Capture the cell that displays the provided text and extract its (x, y) central coordinate. 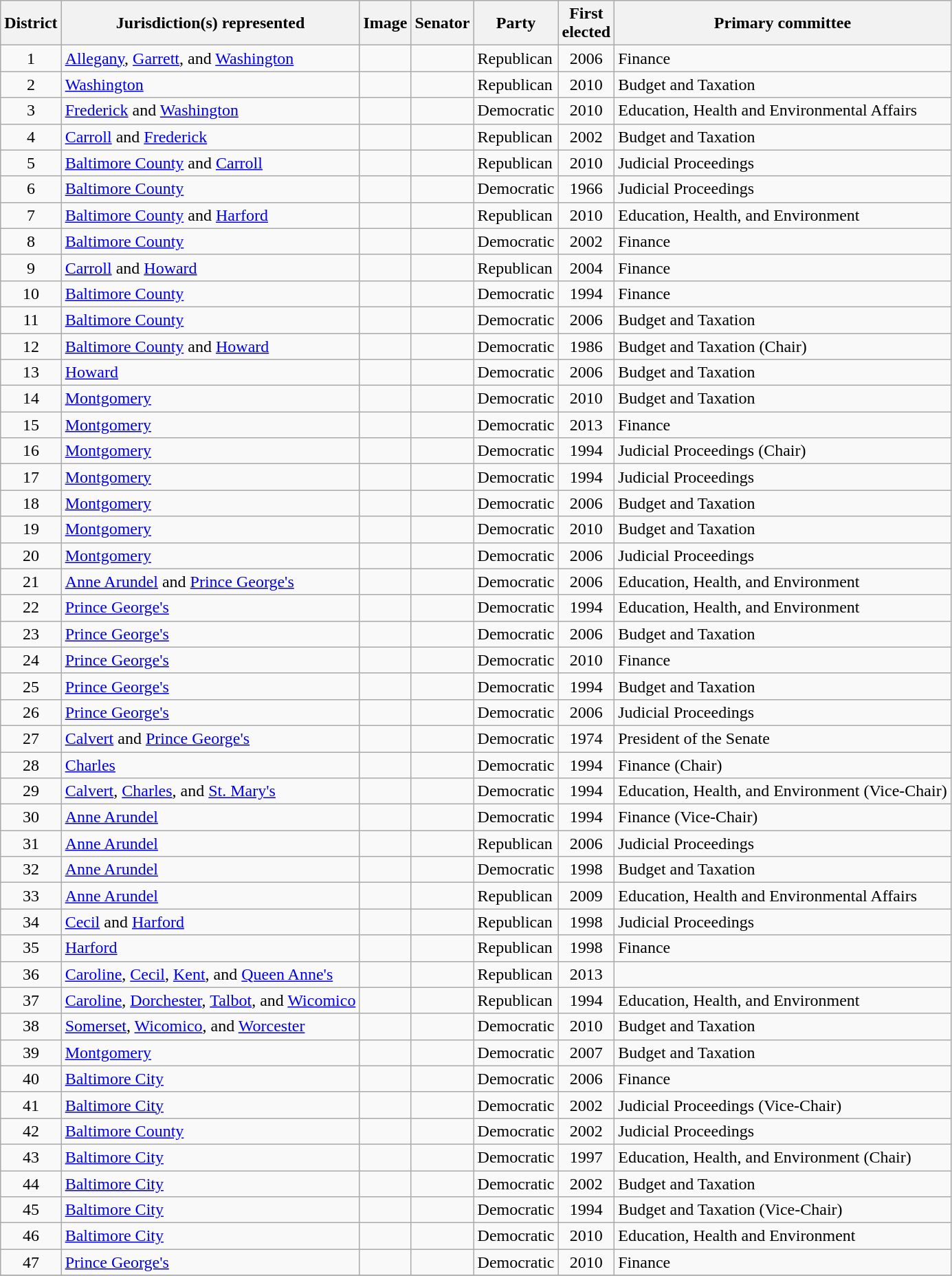
1966 (586, 189)
1974 (586, 738)
Somerset, Wicomico, and Worcester (210, 1026)
2 (31, 85)
Caroline, Cecil, Kent, and Queen Anne's (210, 974)
45 (31, 1210)
32 (31, 870)
Allegany, Garrett, and Washington (210, 58)
Washington (210, 85)
Image (385, 23)
Judicial Proceedings (Vice-Chair) (782, 1105)
Caroline, Dorchester, Talbot, and Wicomico (210, 1000)
Judicial Proceedings (Chair) (782, 451)
Harford (210, 948)
Budget and Taxation (Vice-Chair) (782, 1210)
Carroll and Frederick (210, 137)
1986 (586, 346)
22 (31, 608)
Charles (210, 765)
Anne Arundel and Prince George's (210, 582)
39 (31, 1053)
Cecil and Harford (210, 922)
Senator (443, 23)
2007 (586, 1053)
46 (31, 1236)
20 (31, 555)
1997 (586, 1157)
1 (31, 58)
30 (31, 817)
26 (31, 712)
Baltimore County and Howard (210, 346)
Howard (210, 373)
34 (31, 922)
Carroll and Howard (210, 267)
33 (31, 896)
42 (31, 1131)
4 (31, 137)
43 (31, 1157)
Budget and Taxation (Chair) (782, 346)
Education, Health, and Environment (Vice-Chair) (782, 791)
Education, Health and Environment (782, 1236)
15 (31, 425)
12 (31, 346)
Party (516, 23)
10 (31, 294)
24 (31, 660)
Finance (Vice-Chair) (782, 817)
44 (31, 1183)
Baltimore County and Carroll (210, 163)
8 (31, 241)
38 (31, 1026)
Firstelected (586, 23)
18 (31, 503)
19 (31, 529)
District (31, 23)
31 (31, 844)
28 (31, 765)
47 (31, 1262)
35 (31, 948)
13 (31, 373)
36 (31, 974)
Primary committee (782, 23)
29 (31, 791)
9 (31, 267)
23 (31, 634)
3 (31, 111)
40 (31, 1079)
37 (31, 1000)
17 (31, 477)
President of the Senate (782, 738)
14 (31, 399)
16 (31, 451)
6 (31, 189)
5 (31, 163)
27 (31, 738)
2004 (586, 267)
Jurisdiction(s) represented (210, 23)
21 (31, 582)
Calvert, Charles, and St. Mary's (210, 791)
Education, Health, and Environment (Chair) (782, 1157)
41 (31, 1105)
Finance (Chair) (782, 765)
11 (31, 320)
Frederick and Washington (210, 111)
2009 (586, 896)
25 (31, 686)
Baltimore County and Harford (210, 215)
Calvert and Prince George's (210, 738)
7 (31, 215)
